Extract the (X, Y) coordinate from the center of the cell holding the provided text.  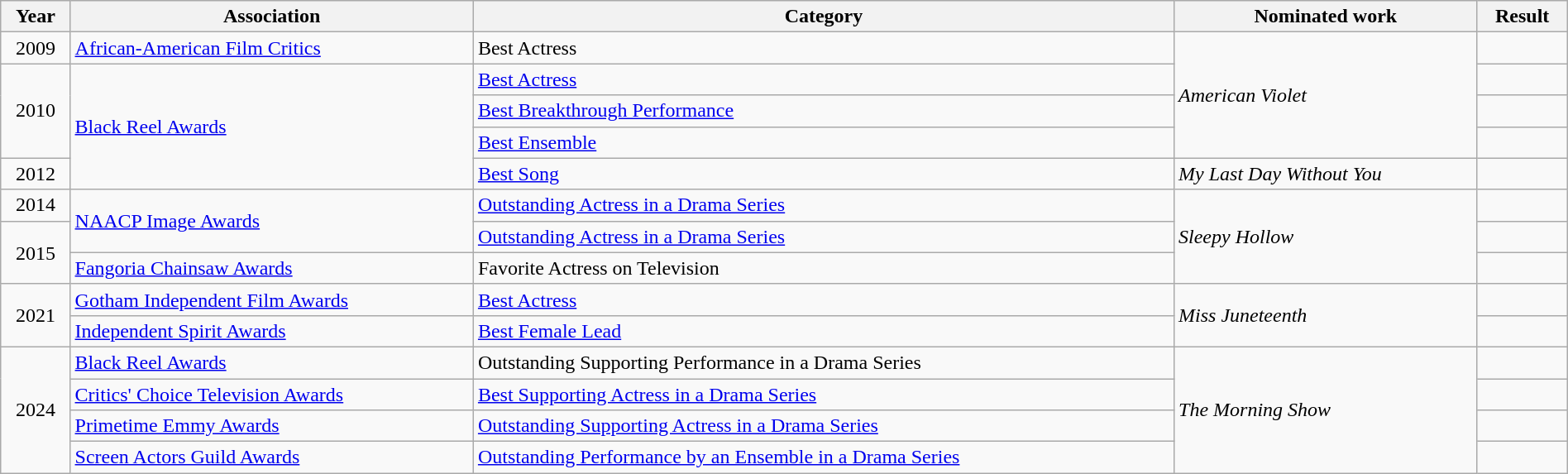
Result (1522, 17)
American Violet (1327, 95)
Best Female Lead (824, 331)
2009 (36, 48)
2014 (36, 205)
NAACP Image Awards (271, 221)
Year (36, 17)
Gotham Independent Film Awards (271, 299)
Outstanding Supporting Actress in a Drama Series (824, 426)
Sleepy Hollow (1327, 237)
The Morning Show (1327, 409)
2010 (36, 111)
My Last Day Without You (1327, 174)
2024 (36, 409)
Category (824, 17)
2012 (36, 174)
2021 (36, 315)
Association (271, 17)
Independent Spirit Awards (271, 331)
Critics' Choice Television Awards (271, 395)
Nominated work (1327, 17)
Miss Juneteenth (1327, 315)
Favorite Actress on Television (824, 268)
Outstanding Supporting Performance in a Drama Series (824, 362)
African-American Film Critics (271, 48)
2015 (36, 252)
Screen Actors Guild Awards (271, 457)
Primetime Emmy Awards (271, 426)
Best Song (824, 174)
Outstanding Performance by an Ensemble in a Drama Series (824, 457)
Best Breakthrough Performance (824, 111)
Best Supporting Actress in a Drama Series (824, 395)
Best Ensemble (824, 142)
Fangoria Chainsaw Awards (271, 268)
